From the cell containing the given text, extract its center point as [x, y] coordinate. 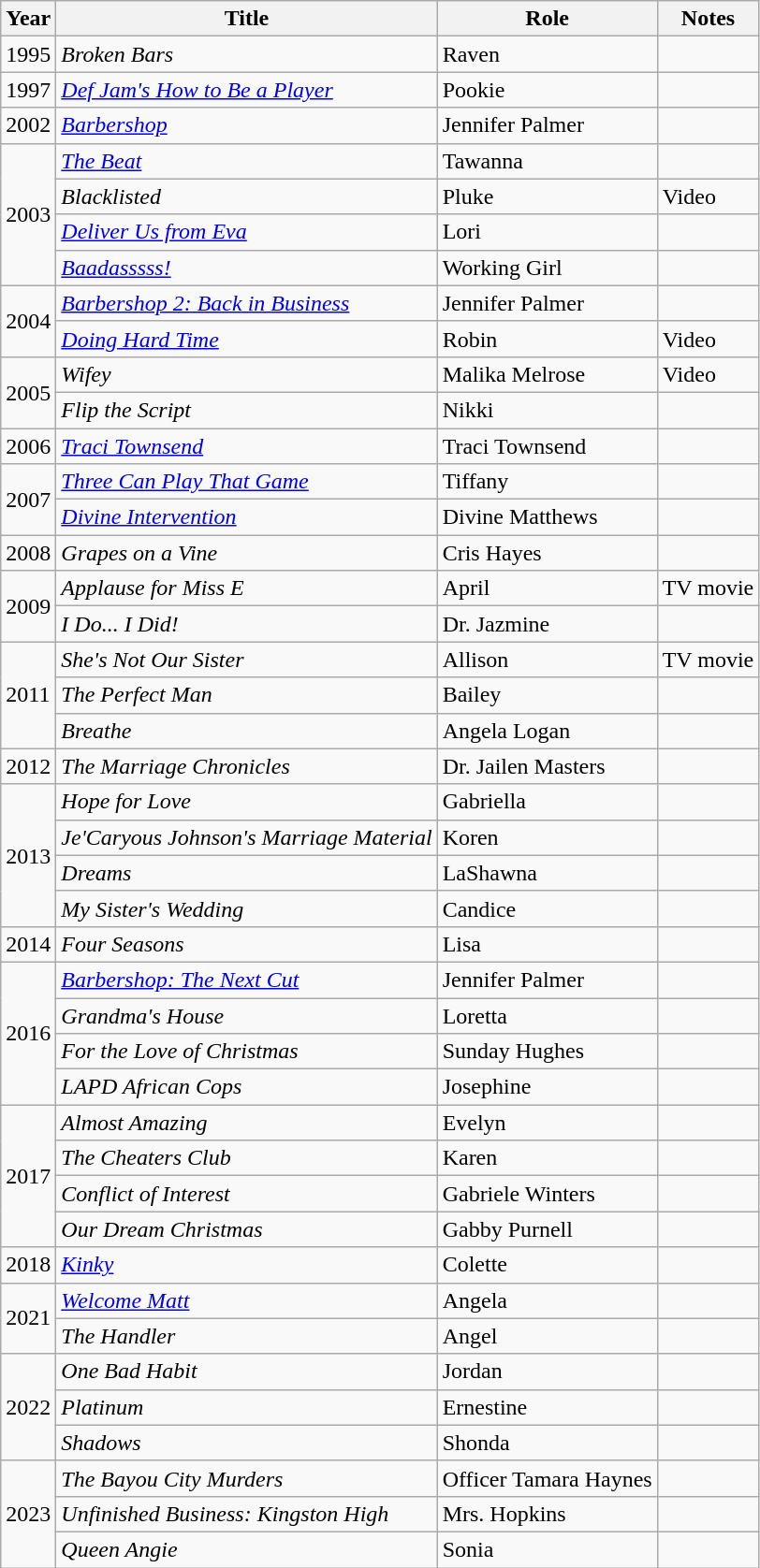
2011 [28, 695]
Flip the Script [247, 410]
Shadows [247, 1443]
Role [547, 19]
April [547, 588]
2002 [28, 125]
Sunday Hughes [547, 1052]
My Sister's Wedding [247, 908]
2004 [28, 321]
Divine Matthews [547, 517]
Grandma's House [247, 1015]
Applause for Miss E [247, 588]
Platinum [247, 1407]
Four Seasons [247, 944]
Josephine [547, 1087]
Dreams [247, 873]
Barbershop [247, 125]
Evelyn [547, 1123]
Mrs. Hopkins [547, 1514]
Nikki [547, 410]
Year [28, 19]
Barbershop: The Next Cut [247, 980]
Pluke [547, 196]
2003 [28, 214]
Dr. Jailen Masters [547, 766]
2016 [28, 1033]
Karen [547, 1158]
Working Girl [547, 268]
Welcome Matt [247, 1300]
LaShawna [547, 873]
Doing Hard Time [247, 339]
Loretta [547, 1015]
2008 [28, 553]
The Marriage Chronicles [247, 766]
2018 [28, 1265]
2009 [28, 606]
I Do... I Did! [247, 624]
Queen Angie [247, 1549]
Bailey [547, 695]
Breathe [247, 731]
Sonia [547, 1549]
Hope for Love [247, 802]
Raven [547, 54]
Koren [547, 837]
Lisa [547, 944]
Jordan [547, 1372]
Gabriella [547, 802]
Shonda [547, 1443]
1997 [28, 90]
Gabby Purnell [547, 1229]
Tiffany [547, 482]
Conflict of Interest [247, 1194]
She's Not Our Sister [247, 660]
The Bayou City Murders [247, 1478]
2021 [28, 1318]
The Cheaters Club [247, 1158]
Angela Logan [547, 731]
Malika Melrose [547, 374]
Candice [547, 908]
Kinky [247, 1265]
One Bad Habit [247, 1372]
Unfinished Business: Kingston High [247, 1514]
Almost Amazing [247, 1123]
Def Jam's How to Be a Player [247, 90]
Baadasssss! [247, 268]
Grapes on a Vine [247, 553]
LAPD African Cops [247, 1087]
Dr. Jazmine [547, 624]
Angela [547, 1300]
Title [247, 19]
2014 [28, 944]
2022 [28, 1407]
Three Can Play That Game [247, 482]
Je'Caryous Johnson's Marriage Material [247, 837]
Notes [708, 19]
Our Dream Christmas [247, 1229]
2012 [28, 766]
Colette [547, 1265]
2006 [28, 446]
Gabriele Winters [547, 1194]
Allison [547, 660]
Cris Hayes [547, 553]
2007 [28, 500]
For the Love of Christmas [247, 1052]
Lori [547, 232]
Tawanna [547, 161]
The Perfect Man [247, 695]
2005 [28, 392]
The Handler [247, 1336]
Ernestine [547, 1407]
The Beat [247, 161]
Officer Tamara Haynes [547, 1478]
Angel [547, 1336]
Robin [547, 339]
Barbershop 2: Back in Business [247, 303]
Wifey [247, 374]
Pookie [547, 90]
2013 [28, 855]
2017 [28, 1176]
Deliver Us from Eva [247, 232]
2023 [28, 1514]
1995 [28, 54]
Divine Intervention [247, 517]
Blacklisted [247, 196]
Broken Bars [247, 54]
